Scan for the cell matching the given text and deliver its [X, Y] coordinate at center. 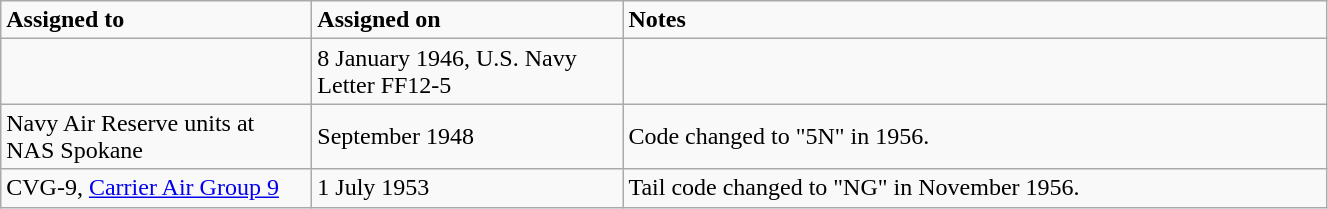
Assigned to [156, 20]
1 July 1953 [468, 188]
Navy Air Reserve units at NAS Spokane [156, 136]
September 1948 [468, 136]
Code changed to "5N" in 1956. [975, 136]
Notes [975, 20]
CVG-9, Carrier Air Group 9 [156, 188]
8 January 1946, U.S. Navy Letter FF12-5 [468, 72]
Tail code changed to "NG" in November 1956. [975, 188]
Assigned on [468, 20]
